Provide the [x, y] coordinate of the cell's center where the given text is located.  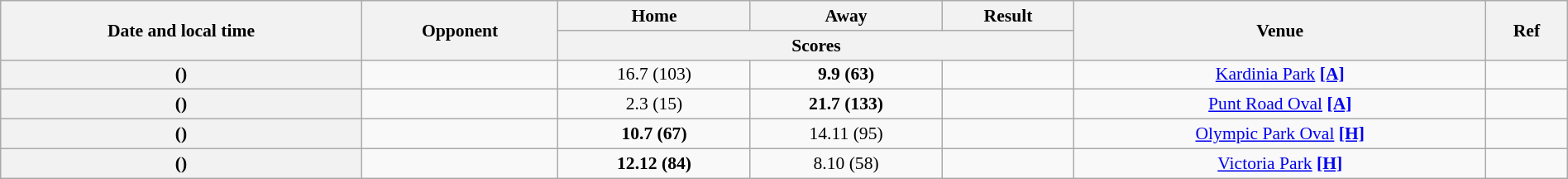
9.9 (63) [846, 75]
10.7 (67) [654, 134]
8.10 (58) [846, 163]
21.7 (133) [846, 104]
16.7 (103) [654, 75]
14.11 (95) [846, 134]
Date and local time [181, 30]
Olympic Park Oval [H] [1280, 134]
Ref [1527, 30]
12.12 (84) [654, 163]
Result [1008, 16]
Away [846, 16]
Home [654, 16]
2.3 (15) [654, 104]
Opponent [460, 30]
Scores [816, 46]
Punt Road Oval [A] [1280, 104]
Venue [1280, 30]
Kardinia Park [A] [1280, 75]
Victoria Park [H] [1280, 163]
